For the text-containing cell, return its midpoint in [X, Y] coordinate format. 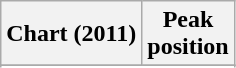
Peakposition [188, 34]
Chart (2011) [72, 34]
